Extract the [x, y] coordinate from the center of the cell holding the provided text.  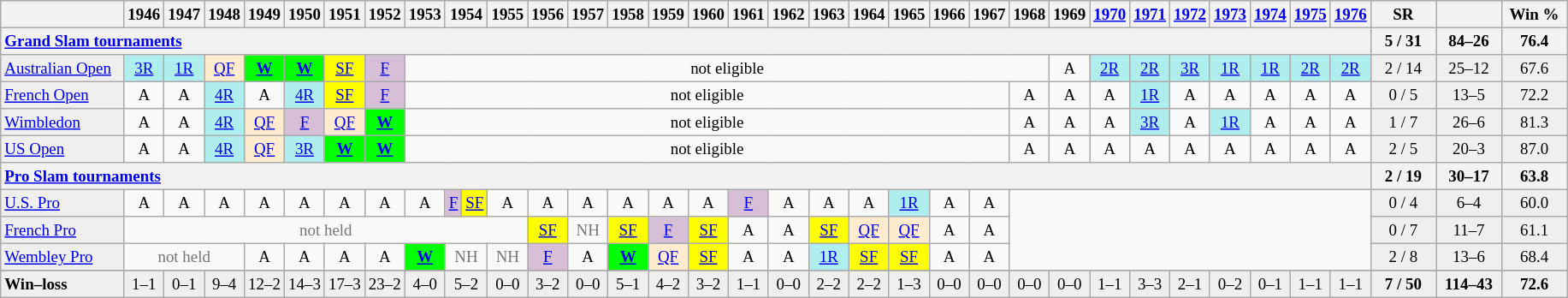
114–43 [1470, 284]
72.2 [1535, 95]
2 / 5 [1403, 149]
1946 [144, 14]
76.4 [1535, 41]
2 / 19 [1403, 176]
13–5 [1470, 95]
17–3 [344, 284]
Win % [1535, 14]
1963 [828, 14]
2 / 14 [1403, 68]
81.3 [1535, 122]
25–12 [1470, 68]
1959 [669, 14]
1966 [950, 14]
60.0 [1535, 203]
2 / 8 [1403, 257]
11–7 [1470, 230]
French Open [62, 95]
1958 [628, 14]
1947 [185, 14]
1961 [748, 14]
72.6 [1535, 284]
1956 [547, 14]
1970 [1110, 14]
1951 [344, 14]
2–1 [1191, 284]
4–2 [669, 284]
0 / 4 [1403, 203]
1955 [508, 14]
5–1 [628, 284]
1948 [224, 14]
1960 [708, 14]
84–26 [1470, 41]
Win–loss [62, 284]
1964 [869, 14]
1975 [1311, 14]
SR [1403, 14]
1 / 7 [1403, 122]
20–3 [1470, 149]
61.1 [1535, 230]
Grand Slam tournaments [686, 41]
9–4 [224, 284]
7 / 50 [1403, 284]
0 / 5 [1403, 95]
67.6 [1535, 68]
1949 [265, 14]
1–3 [908, 284]
30–17 [1470, 176]
4–0 [424, 284]
1976 [1350, 14]
1953 [424, 14]
Wembley Pro [62, 257]
1952 [385, 14]
U.S. Pro [62, 203]
1950 [305, 14]
1965 [908, 14]
Australian Open [62, 68]
1954 [466, 14]
1957 [589, 14]
French Pro [62, 230]
63.8 [1535, 176]
1968 [1030, 14]
1962 [789, 14]
1969 [1069, 14]
26–6 [1470, 122]
1967 [989, 14]
1974 [1269, 14]
Pro Slam tournaments [686, 176]
0 / 7 [1403, 230]
0–2 [1230, 284]
1971 [1150, 14]
13–6 [1470, 257]
1972 [1191, 14]
12–2 [265, 284]
3–3 [1150, 284]
US Open [62, 149]
23–2 [385, 284]
Wimbledon [62, 122]
5–2 [466, 284]
14–3 [305, 284]
87.0 [1535, 149]
6–4 [1470, 203]
68.4 [1535, 257]
5 / 31 [1403, 41]
1973 [1230, 14]
